Return the (x, y) coordinate for the center point of the cell that contains the specified text.  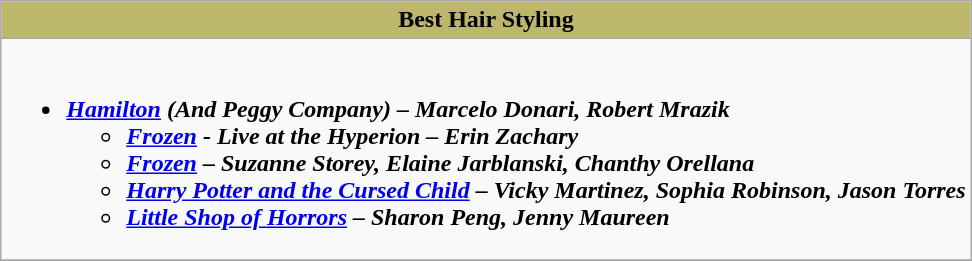
Best Hair Styling (486, 20)
